Capture the cell that displays the provided text and extract its [x, y] central coordinate. 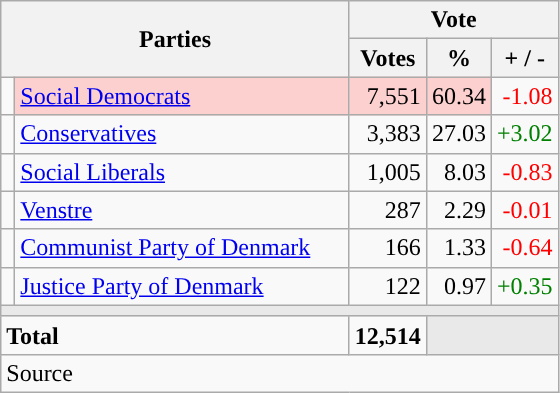
-0.83 [524, 172]
60.34 [458, 96]
3,383 [388, 134]
Communist Party of Denmark [182, 248]
122 [388, 286]
Social Liberals [182, 172]
+3.02 [524, 134]
Social Democrats [182, 96]
Venstre [182, 210]
% [458, 58]
+ / - [524, 58]
1.33 [458, 248]
-1.08 [524, 96]
2.29 [458, 210]
27.03 [458, 134]
Justice Party of Denmark [182, 286]
-0.01 [524, 210]
Parties [176, 39]
Votes [388, 58]
Source [280, 373]
8.03 [458, 172]
Total [176, 335]
Vote [454, 20]
+0.35 [524, 286]
7,551 [388, 96]
Conservatives [182, 134]
-0.64 [524, 248]
287 [388, 210]
12,514 [388, 335]
166 [388, 248]
0.97 [458, 286]
1,005 [388, 172]
